Provide the (X, Y) coordinate of the cell's center where the given text is located.  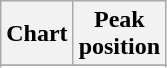
Peakposition (119, 34)
Chart (37, 34)
